Identify which cell holds the provided text, then report its (x, y) central coordinate. 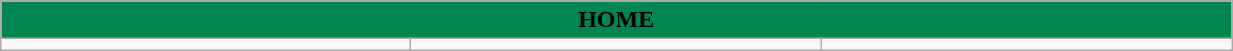
HOME (616, 20)
